Return the [X, Y] coordinate for the center point of the cell that contains the specified text.  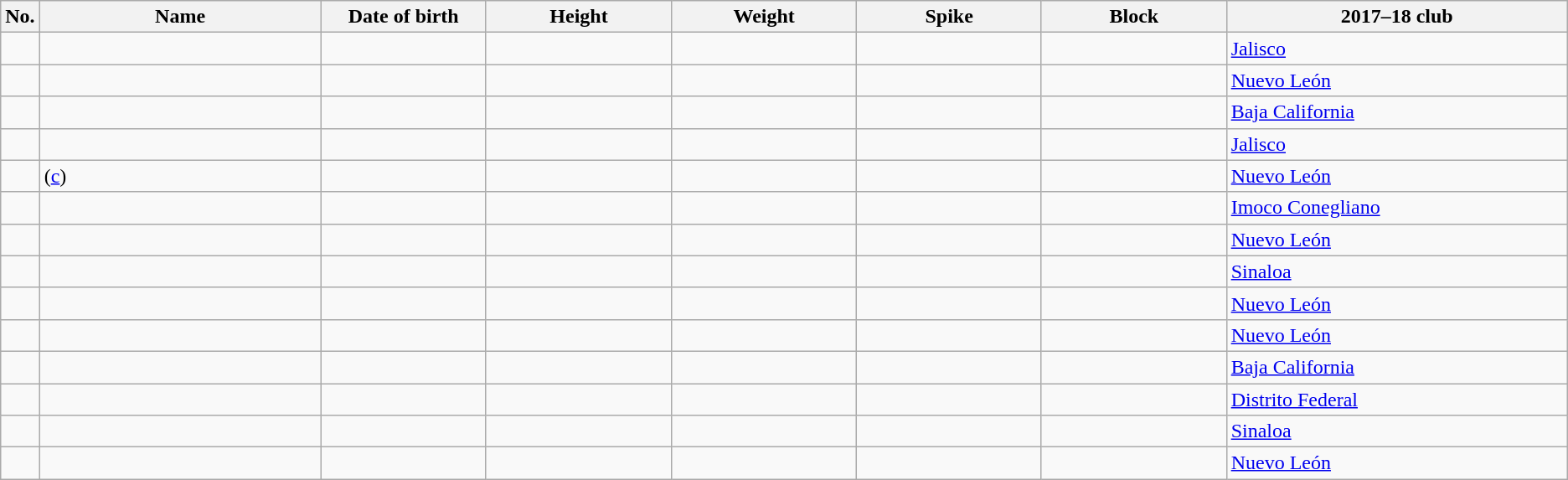
Weight [764, 17]
Spike [950, 17]
Name [180, 17]
Block [1134, 17]
Distrito Federal [1397, 400]
2017–18 club [1397, 17]
No. [20, 17]
Imoco Conegliano [1397, 208]
Date of birth [404, 17]
Height [578, 17]
(c) [180, 176]
